Find where the given text appears and provide that cell's center as [X, Y] coordinate. 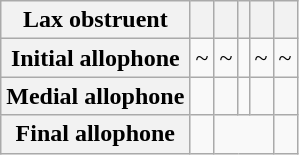
Final allophone [96, 134]
Lax obstruent [96, 20]
Medial allophone [96, 96]
Initial allophone [96, 58]
